Identify which cell holds the provided text, then report its [x, y] central coordinate. 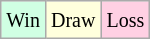
Draw [72, 20]
Win [24, 20]
Loss [126, 20]
